Identify which cell holds the provided text, then report its [x, y] central coordinate. 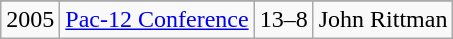
Pac-12 Conference [157, 20]
2005 [30, 20]
John Rittman [383, 20]
13–8 [284, 20]
